Provide the (x, y) coordinate of the cell's center where the given text is located.  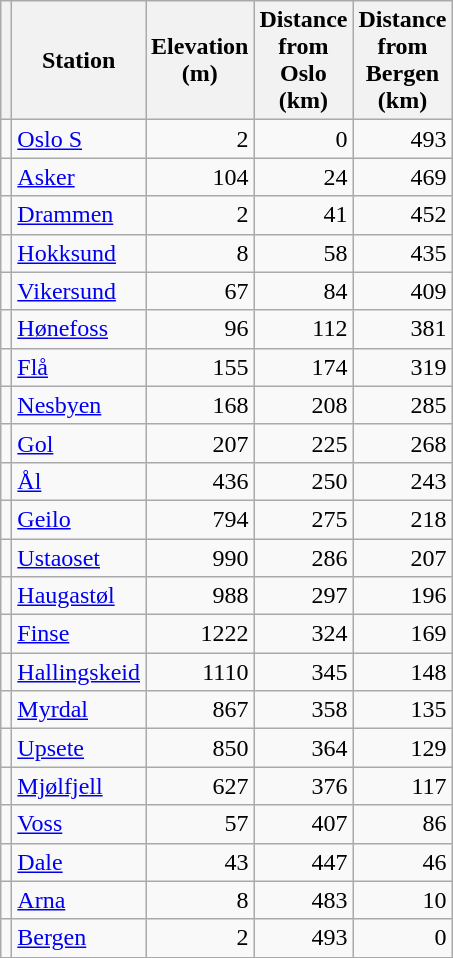
345 (304, 672)
381 (402, 329)
DistancefromBergen(km) (402, 60)
Geilo (79, 519)
168 (200, 405)
Hokksund (79, 253)
84 (304, 291)
286 (304, 557)
285 (402, 405)
376 (304, 786)
Mjølfjell (79, 786)
225 (304, 443)
Drammen (79, 215)
Upsete (79, 748)
990 (200, 557)
988 (200, 596)
208 (304, 405)
483 (304, 900)
435 (402, 253)
407 (304, 824)
Bergen (79, 938)
324 (304, 634)
58 (304, 253)
218 (402, 519)
358 (304, 710)
794 (200, 519)
104 (200, 177)
Vikersund (79, 291)
850 (200, 748)
250 (304, 481)
Myrdal (79, 710)
319 (402, 367)
67 (200, 291)
436 (200, 481)
Gol (79, 443)
129 (402, 748)
Asker (79, 177)
268 (402, 443)
Haugastøl (79, 596)
867 (200, 710)
Oslo S (79, 139)
Hallingskeid (79, 672)
196 (402, 596)
135 (402, 710)
275 (304, 519)
Arna (79, 900)
148 (402, 672)
627 (200, 786)
10 (402, 900)
469 (402, 177)
Station (79, 60)
46 (402, 862)
57 (200, 824)
447 (304, 862)
Hønefoss (79, 329)
41 (304, 215)
Finse (79, 634)
Flå (79, 367)
1110 (200, 672)
43 (200, 862)
86 (402, 824)
Voss (79, 824)
Ustaoset (79, 557)
155 (200, 367)
Elevation(m) (200, 60)
96 (200, 329)
452 (402, 215)
Dale (79, 862)
364 (304, 748)
117 (402, 786)
Nesbyen (79, 405)
297 (304, 596)
174 (304, 367)
409 (402, 291)
169 (402, 634)
243 (402, 481)
Ål (79, 481)
112 (304, 329)
1222 (200, 634)
DistancefromOslo(km) (304, 60)
24 (304, 177)
